Identify which cell holds the provided text, then report its (x, y) central coordinate. 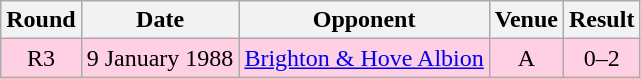
A (526, 58)
0–2 (602, 58)
Brighton & Hove Albion (364, 58)
R3 (41, 58)
Result (602, 20)
Venue (526, 20)
Date (160, 20)
Round (41, 20)
Opponent (364, 20)
9 January 1988 (160, 58)
